Search for the cell housing the specified text and yield its (X, Y) center coordinate. 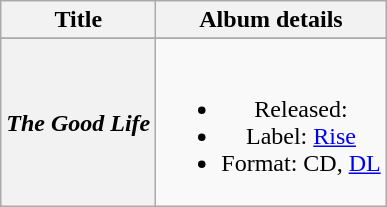
The Good Life (78, 122)
Album details (271, 20)
Released: Label: RiseFormat: CD, DL (271, 122)
Title (78, 20)
